For the text-containing cell, return its midpoint in [x, y] coordinate format. 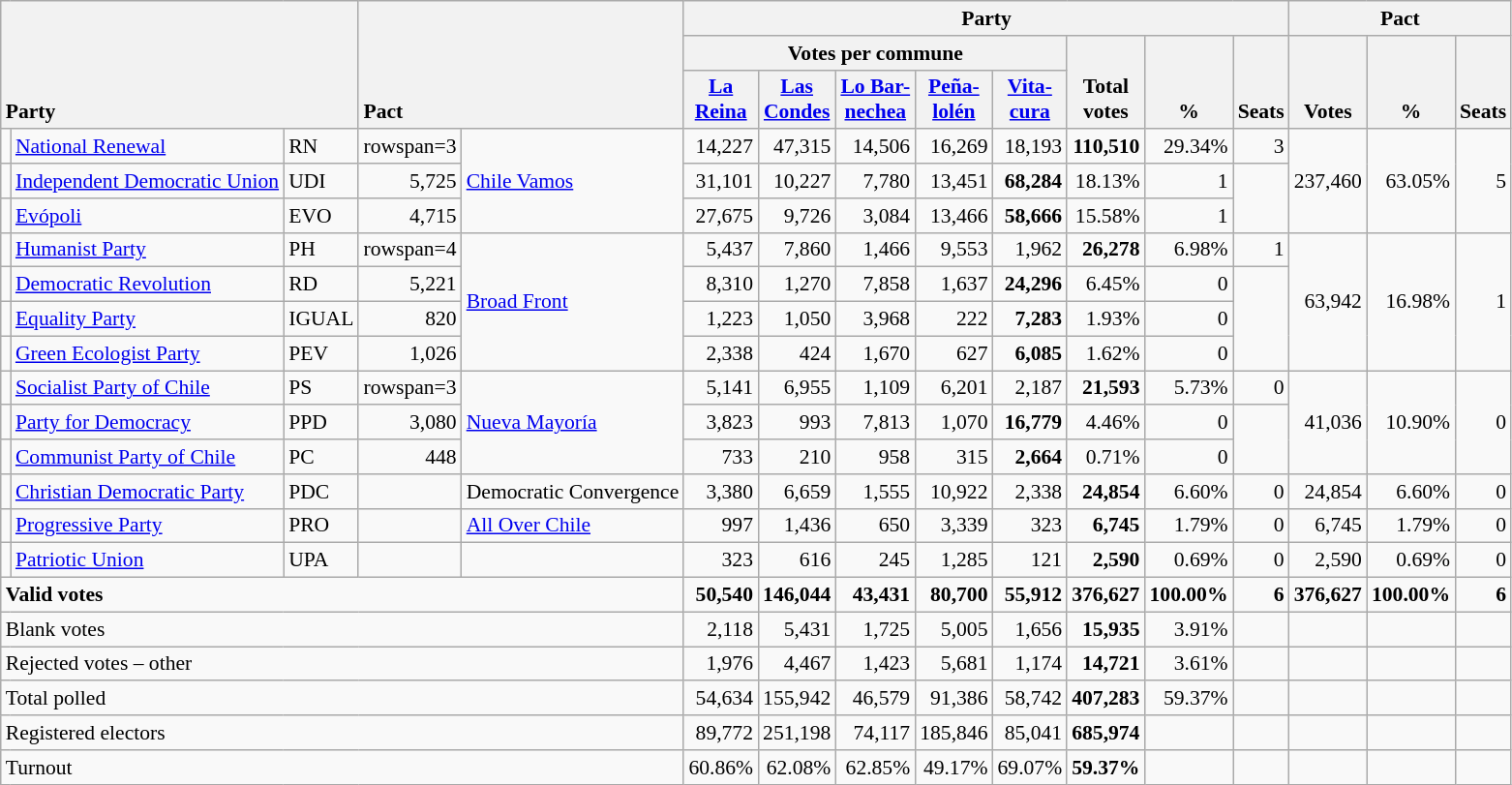
958 [875, 457]
2,187 [1030, 388]
50,540 [720, 595]
31,101 [720, 181]
Lo Bar-nechea [875, 99]
1,174 [1030, 664]
Communist Party of Chile [147, 457]
Registered electors [343, 733]
1,555 [875, 492]
6,659 [797, 492]
69.07% [1030, 768]
993 [797, 423]
5 [1483, 182]
5,437 [720, 250]
251,198 [797, 733]
650 [875, 526]
68,284 [1030, 181]
Party for Democracy [147, 423]
Evópoli [147, 216]
448 [409, 457]
1,070 [953, 423]
10,922 [953, 492]
54,634 [720, 699]
1,026 [409, 353]
18,193 [1030, 147]
0.71% [1105, 457]
26,278 [1105, 250]
1,436 [797, 526]
Blank votes [343, 629]
Chile Vamos [573, 182]
13,466 [953, 216]
58,742 [1030, 699]
10,227 [797, 181]
Patriotic Union [147, 560]
3.91% [1189, 629]
155,942 [797, 699]
424 [797, 353]
7,780 [875, 181]
27,675 [720, 216]
3.61% [1189, 664]
616 [797, 560]
PDC [321, 492]
62.85% [875, 768]
7,858 [875, 285]
4,715 [409, 216]
1,637 [953, 285]
85,041 [1030, 733]
9,553 [953, 250]
5,431 [797, 629]
1,050 [797, 319]
16,269 [953, 147]
Broad Front [573, 301]
89,772 [720, 733]
Democratic Convergence [573, 492]
55,912 [1030, 595]
8,310 [720, 285]
Progressive Party [147, 526]
rowspan=4 [409, 250]
1,670 [875, 353]
18.13% [1105, 181]
627 [953, 353]
685,974 [1105, 733]
733 [720, 457]
3,823 [720, 423]
47,315 [797, 147]
49.17% [953, 768]
Independent Democratic Union [147, 181]
LasCondes [797, 99]
PS [321, 388]
15.58% [1105, 216]
13,451 [953, 181]
5,141 [720, 388]
6,085 [1030, 353]
1,285 [953, 560]
6.45% [1105, 285]
Total polled [343, 699]
1.62% [1105, 353]
1.93% [1105, 319]
National Renewal [147, 147]
Equality Party [147, 319]
5,681 [953, 664]
1,466 [875, 250]
6,955 [797, 388]
21,593 [1105, 388]
7,860 [797, 250]
820 [409, 319]
Votes per commune [875, 53]
2,118 [720, 629]
IGUAL [321, 319]
58,666 [1030, 216]
121 [1030, 560]
4,467 [797, 664]
1,725 [875, 629]
5,005 [953, 629]
997 [720, 526]
146,044 [797, 595]
10.90% [1411, 422]
315 [953, 457]
3,968 [875, 319]
PRO [321, 526]
41,036 [1328, 422]
185,846 [953, 733]
62.08% [797, 768]
237,460 [1328, 182]
Democratic Revolution [147, 285]
29.34% [1189, 147]
43,431 [875, 595]
7,813 [875, 423]
80,700 [953, 595]
2,664 [1030, 457]
PC [321, 457]
Christian Democratic Party [147, 492]
Rejected votes – other [343, 664]
63.05% [1411, 182]
3 [1261, 147]
RN [321, 147]
14,227 [720, 147]
63,942 [1328, 301]
91,386 [953, 699]
9,726 [797, 216]
14,721 [1105, 664]
3,080 [409, 423]
Green Ecologist Party [147, 353]
Valid votes [343, 595]
3,380 [720, 492]
1,109 [875, 388]
3,339 [953, 526]
5,221 [409, 285]
UDI [321, 181]
All Over Chile [573, 526]
Votes [1328, 83]
4.46% [1105, 423]
UPA [321, 560]
PH [321, 250]
1,976 [720, 664]
407,283 [1105, 699]
1,656 [1030, 629]
5.73% [1189, 388]
Vita-cura [1030, 99]
Totalvotes [1105, 83]
Peña-lolén [953, 99]
6,201 [953, 388]
Humanist Party [147, 250]
245 [875, 560]
1,223 [720, 319]
Socialist Party of Chile [147, 388]
16,779 [1030, 423]
Nueva Mayoría [573, 422]
EVO [321, 216]
110,510 [1105, 147]
15,935 [1105, 629]
6.98% [1189, 250]
16.98% [1411, 301]
24,296 [1030, 285]
RD [321, 285]
PEV [321, 353]
Turnout [343, 768]
3,084 [875, 216]
74,117 [875, 733]
1,423 [875, 664]
PPD [321, 423]
LaReina [720, 99]
1,962 [1030, 250]
14,506 [875, 147]
1,270 [797, 285]
222 [953, 319]
60.86% [720, 768]
46,579 [875, 699]
5,725 [409, 181]
210 [797, 457]
7,283 [1030, 319]
